Return [x, y] of the center of cell containing provided text 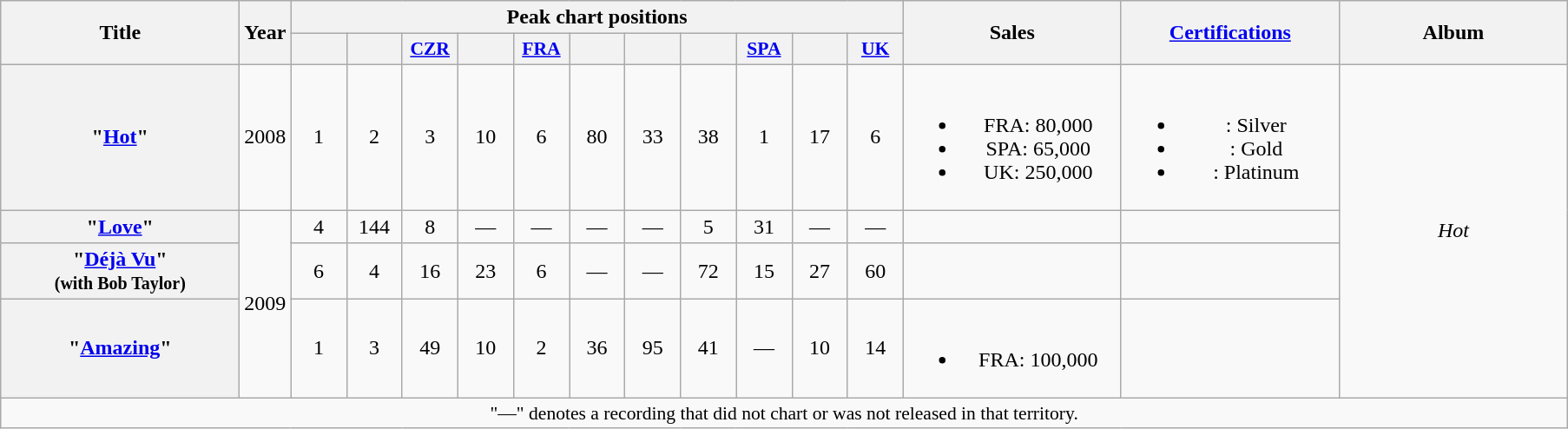
CZR [430, 49]
SPA [764, 49]
60 [875, 271]
"—" denotes a recording that did not chart or was not released in that territory. [785, 413]
"Hot" [120, 137]
15 [764, 271]
38 [708, 137]
FRA [541, 49]
UK [875, 49]
Album [1453, 33]
FRA: 80,000SPA: 65,000UK: 250,000 [1012, 137]
49 [430, 349]
95 [653, 349]
16 [430, 271]
144 [374, 227]
: Silver: Gold: Platinum [1229, 137]
Title [120, 33]
41 [708, 349]
Certifications [1229, 33]
80 [597, 137]
17 [820, 137]
Peak chart positions [597, 17]
2008 [266, 137]
Year [266, 33]
Sales [1012, 33]
"Love" [120, 227]
27 [820, 271]
31 [764, 227]
5 [708, 227]
23 [485, 271]
72 [708, 271]
14 [875, 349]
8 [430, 227]
FRA: 100,000 [1012, 349]
36 [597, 349]
Hot [1453, 231]
2009 [266, 304]
33 [653, 137]
"Amazing" [120, 349]
"Déjà Vu"(with Bob Taylor) [120, 271]
